Provide the (X, Y) coordinate of the cell's center where the given text is located.  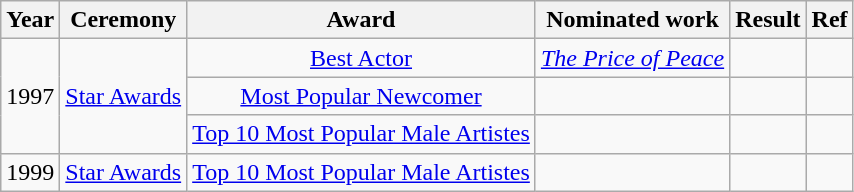
The Price of Peace (632, 58)
Result (768, 20)
1997 (30, 96)
Award (362, 20)
Best Actor (362, 58)
Ceremony (124, 20)
1999 (30, 172)
Most Popular Newcomer (362, 96)
Year (30, 20)
Nominated work (632, 20)
Ref (830, 20)
